Determine the [X, Y] coordinate at the center of the cell enclosing the given text.  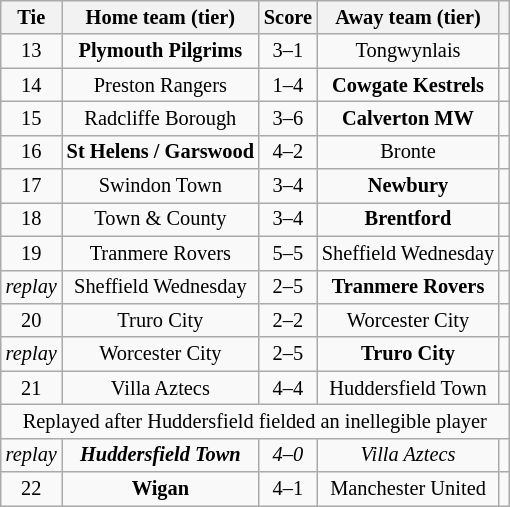
5–5 [288, 253]
4–4 [288, 388]
4–1 [288, 489]
20 [32, 320]
4–0 [288, 455]
Cowgate Kestrels [408, 85]
3–6 [288, 118]
Tongwynlais [408, 51]
2–2 [288, 320]
22 [32, 489]
Home team (tier) [160, 17]
Replayed after Huddersfield fielded an inellegible player [255, 421]
21 [32, 388]
St Helens / Garswood [160, 152]
17 [32, 186]
18 [32, 219]
Preston Rangers [160, 85]
Plymouth Pilgrims [160, 51]
19 [32, 253]
Swindon Town [160, 186]
Radcliffe Borough [160, 118]
15 [32, 118]
4–2 [288, 152]
Town & County [160, 219]
1–4 [288, 85]
Score [288, 17]
Wigan [160, 489]
Bronte [408, 152]
13 [32, 51]
3–1 [288, 51]
Newbury [408, 186]
14 [32, 85]
16 [32, 152]
Calverton MW [408, 118]
Manchester United [408, 489]
Away team (tier) [408, 17]
Brentford [408, 219]
Tie [32, 17]
